Output the [X, Y] coordinate of the center of the cell containing the given text.  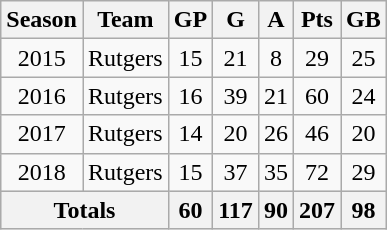
A [276, 20]
2018 [42, 172]
26 [276, 134]
Season [42, 20]
GP [190, 20]
72 [316, 172]
98 [363, 210]
207 [316, 210]
8 [276, 58]
2017 [42, 134]
14 [190, 134]
39 [236, 96]
G [236, 20]
Team [125, 20]
117 [236, 210]
2016 [42, 96]
35 [276, 172]
46 [316, 134]
24 [363, 96]
GB [363, 20]
2015 [42, 58]
25 [363, 58]
37 [236, 172]
Totals [84, 210]
Pts [316, 20]
90 [276, 210]
16 [190, 96]
